Return (X, Y) of the center of cell containing provided text 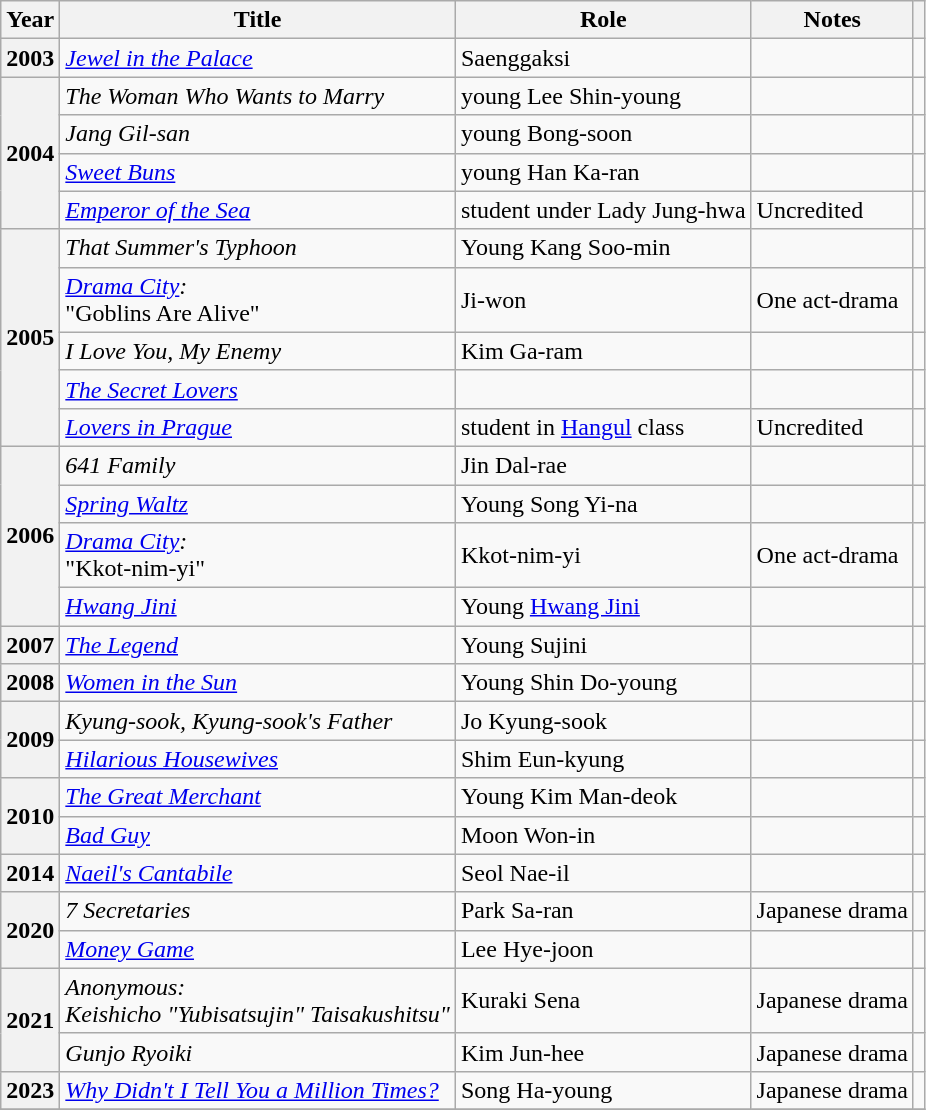
I Love You, My Enemy (258, 351)
Ji-won (603, 300)
2010 (30, 816)
2005 (30, 338)
2008 (30, 683)
641 Family (258, 465)
Gunjo Ryoiki (258, 1052)
2004 (30, 153)
student under Lady Jung-hwa (603, 210)
Young Shin Do-young (603, 683)
Sweet Buns (258, 172)
Saenggaksi (603, 58)
7 Secretaries (258, 911)
Notes (832, 20)
Moon Won-in (603, 835)
Anonymous:Keishicho "Yubisatsujin" Taisakushitsu" (258, 1000)
Shim Eun-kyung (603, 759)
young Lee Shin-young (603, 96)
Hwang Jini (258, 607)
2007 (30, 645)
student in Hangul class (603, 427)
Park Sa-ran (603, 911)
Emperor of the Sea (258, 210)
Drama City:"Goblins Are Alive" (258, 300)
Lee Hye-joon (603, 949)
2003 (30, 58)
Kuraki Sena (603, 1000)
Bad Guy (258, 835)
Jang Gil-san (258, 134)
Money Game (258, 949)
Jin Dal-rae (603, 465)
Lovers in Prague (258, 427)
Young Hwang Jini (603, 607)
2020 (30, 930)
2009 (30, 740)
Role (603, 20)
Kkot-nim-yi (603, 556)
Kyung-sook, Kyung-sook's Father (258, 721)
Young Kim Man-deok (603, 797)
Kim Ga-ram (603, 351)
Why Didn't I Tell You a Million Times? (258, 1090)
Song Ha-young (603, 1090)
2006 (30, 536)
Young Kang Soo-min (603, 248)
Hilarious Housewives (258, 759)
That Summer's Typhoon (258, 248)
2021 (30, 1020)
Kim Jun-hee (603, 1052)
The Legend (258, 645)
Seol Nae-il (603, 873)
2014 (30, 873)
young Bong-soon (603, 134)
The Woman Who Wants to Marry (258, 96)
The Secret Lovers (258, 389)
2023 (30, 1090)
The Great Merchant (258, 797)
Women in the Sun (258, 683)
Jo Kyung-sook (603, 721)
Young Sujini (603, 645)
Spring Waltz (258, 503)
Drama City:"Kkot-nim-yi" (258, 556)
Year (30, 20)
Young Song Yi-na (603, 503)
Naeil's Cantabile (258, 873)
Jewel in the Palace (258, 58)
young Han Ka-ran (603, 172)
Title (258, 20)
